Scan for the cell matching the given text and deliver its [X, Y] coordinate at center. 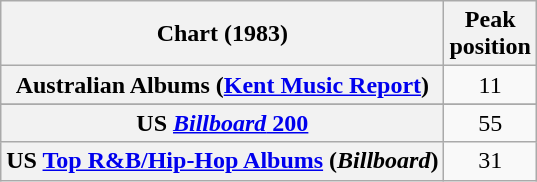
Chart (1983) [222, 34]
US Billboard 200 [222, 123]
US Top R&B/Hip-Hop Albums (Billboard) [222, 161]
31 [490, 161]
55 [490, 123]
Australian Albums (Kent Music Report) [222, 85]
Peakposition [490, 34]
11 [490, 85]
